Pinpoint the cell where the given text exists, returning its [X, Y] midpoint coordinate. 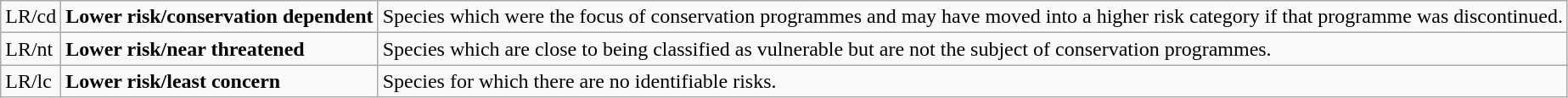
Species which are close to being classified as vulnerable but are not the subject of conservation programmes. [973, 49]
Species which were the focus of conservation programmes and may have moved into a higher risk category if that programme was discontinued. [973, 17]
LR/cd [31, 17]
LR/nt [31, 49]
Lower risk/near threatened [219, 49]
LR/lc [31, 81]
Species for which there are no identifiable risks. [973, 81]
Lower risk/least concern [219, 81]
Lower risk/conservation dependent [219, 17]
